Output the [x, y] coordinate of the center of the cell containing the given text.  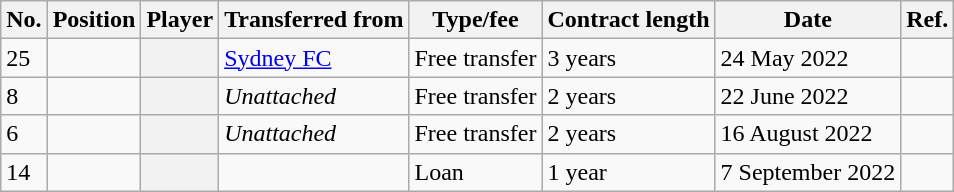
Contract length [628, 20]
16 August 2022 [808, 134]
Position [94, 20]
No. [24, 20]
Transferred from [314, 20]
Loan [476, 172]
8 [24, 96]
Ref. [928, 20]
14 [24, 172]
1 year [628, 172]
24 May 2022 [808, 58]
Type/fee [476, 20]
Date [808, 20]
Player [180, 20]
Sydney FC [314, 58]
25 [24, 58]
22 June 2022 [808, 96]
7 September 2022 [808, 172]
3 years [628, 58]
6 [24, 134]
